Determine the [X, Y] coordinate at the center of the cell enclosing the given text.  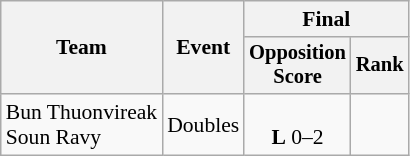
Doubles [203, 124]
OppositionScore [298, 66]
Rank [380, 66]
Final [326, 19]
Team [82, 48]
Event [203, 48]
L 0–2 [298, 124]
Bun ThuonvireakSoun Ravy [82, 124]
